Capture the cell that displays the provided text and extract its [X, Y] central coordinate. 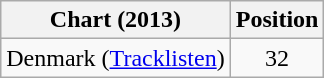
Chart (2013) [116, 20]
32 [277, 58]
Position [277, 20]
Denmark (Tracklisten) [116, 58]
